From the cell containing the given text, extract its center point as [x, y] coordinate. 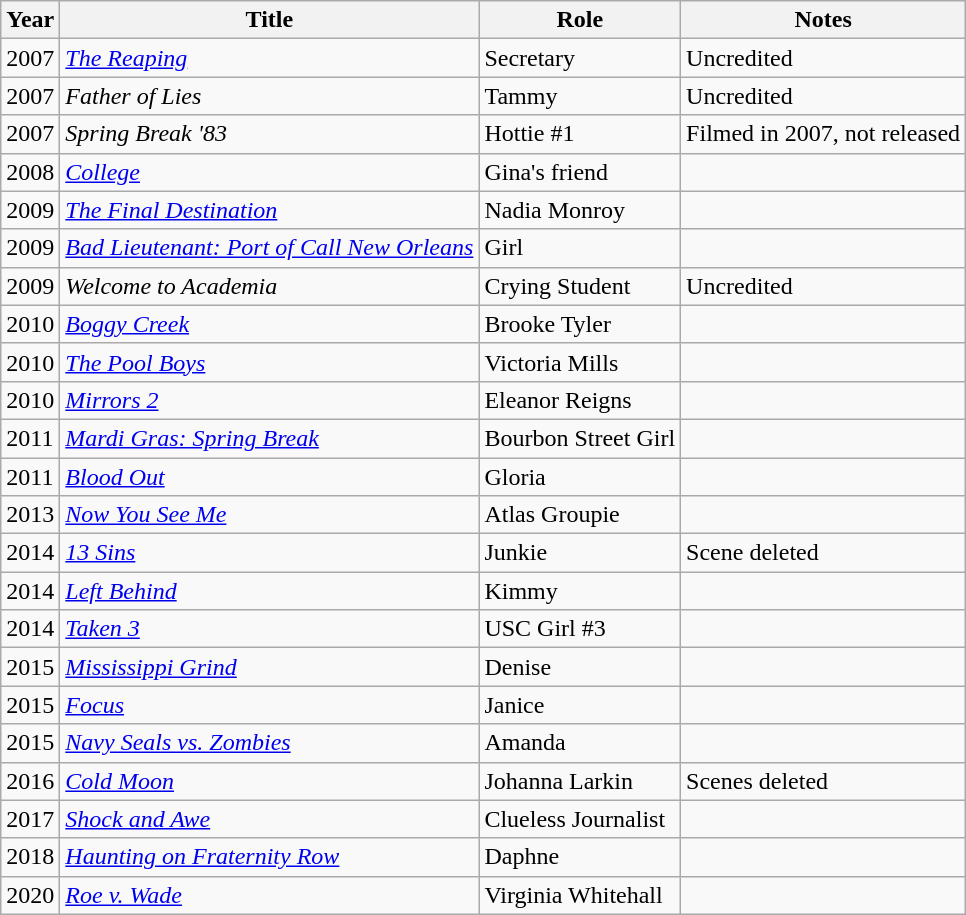
Junkie [580, 553]
Shock and Awe [270, 819]
Left Behind [270, 591]
Janice [580, 705]
Filmed in 2007, not released [824, 134]
Mirrors 2 [270, 400]
Navy Seals vs. Zombies [270, 743]
Crying Student [580, 286]
13 Sins [270, 553]
Roe v. Wade [270, 895]
2008 [30, 172]
Blood Out [270, 477]
Gina's friend [580, 172]
USC Girl #3 [580, 629]
Victoria Mills [580, 362]
2020 [30, 895]
Johanna Larkin [580, 781]
2018 [30, 857]
Eleanor Reigns [580, 400]
Haunting on Fraternity Row [270, 857]
Focus [270, 705]
Hottie #1 [580, 134]
2013 [30, 515]
Nadia Monroy [580, 210]
Now You See Me [270, 515]
The Reaping [270, 58]
Role [580, 20]
Amanda [580, 743]
Atlas Groupie [580, 515]
2017 [30, 819]
Virginia Whitehall [580, 895]
Tammy [580, 96]
The Final Destination [270, 210]
Daphne [580, 857]
Brooke Tyler [580, 324]
Bad Lieutenant: Port of Call New Orleans [270, 248]
Title [270, 20]
2016 [30, 781]
Scenes deleted [824, 781]
Gloria [580, 477]
Welcome to Academia [270, 286]
College [270, 172]
Mardi Gras: Spring Break [270, 438]
Bourbon Street Girl [580, 438]
Denise [580, 667]
Cold Moon [270, 781]
Scene deleted [824, 553]
The Pool Boys [270, 362]
Taken 3 [270, 629]
Boggy Creek [270, 324]
Mississippi Grind [270, 667]
Year [30, 20]
Girl [580, 248]
Notes [824, 20]
Spring Break '83 [270, 134]
Secretary [580, 58]
Kimmy [580, 591]
Clueless Journalist [580, 819]
Father of Lies [270, 96]
